Pinpoint the cell where the given text exists, returning its (x, y) midpoint coordinate. 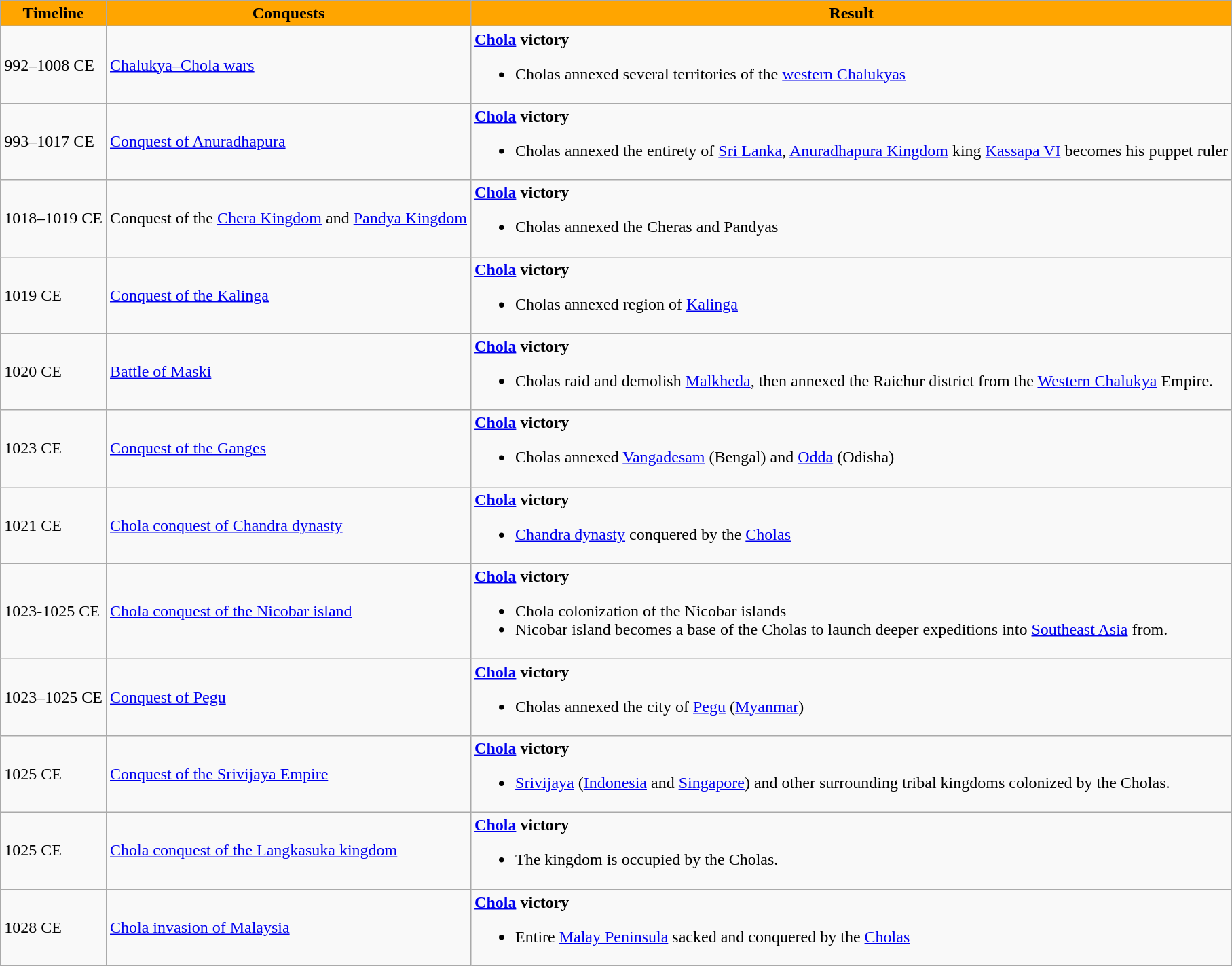
Timeline (54, 14)
Conquest of the Chera Kingdom and Pandya Kingdom (288, 219)
Conquests (288, 14)
Chola victoryCholas annexed the entirety of Sri Lanka, Anuradhapura Kingdom king Kassapa VI becomes his puppet ruler (851, 141)
1023–1025 CE (54, 696)
Chola victoryCholas annexed region of Kalinga (851, 295)
Battle of Maski (288, 372)
993–1017 CE (54, 141)
1019 CE (54, 295)
Conquest of Pegu (288, 696)
Chola victoryCholas annexed several territories of the western Chalukyas (851, 65)
Chola victorySrivijaya (Indonesia and Singapore) and other surrounding tribal kingdoms colonized by the Cholas. (851, 774)
1028 CE (54, 927)
992–1008 CE (54, 65)
Conquest of the Ganges (288, 448)
1021 CE (54, 525)
Conquest of the Kalinga (288, 295)
Chola victoryCholas annexed Vangadesam (Bengal) and Odda (Odisha) (851, 448)
Chalukya–Chola wars (288, 65)
Chola victoryCholas raid and demolish Malkheda, then annexed the Raichur district from the Western Chalukya Empire. (851, 372)
Result (851, 14)
1023 CE (54, 448)
1023-1025 CE (54, 611)
Chola victoryChandra dynasty conquered by the Cholas (851, 525)
1020 CE (54, 372)
Chola victoryCholas annexed the city of Pegu (Myanmar) (851, 696)
Conquest of the Srivijaya Empire (288, 774)
Chola conquest of the Nicobar island (288, 611)
Chola victoryEntire Malay Peninsula sacked and conquered by the Cholas (851, 927)
Chola conquest of the Langkasuka kingdom (288, 850)
Conquest of Anuradhapura (288, 141)
Chola invasion of Malaysia (288, 927)
Chola conquest of Chandra dynasty (288, 525)
Chola victoryThe kingdom is occupied by the Cholas. (851, 850)
Chola victoryCholas annexed the Cheras and Pandyas (851, 219)
1018–1019 CE (54, 219)
